Identify which cell holds the provided text, then report its (X, Y) central coordinate. 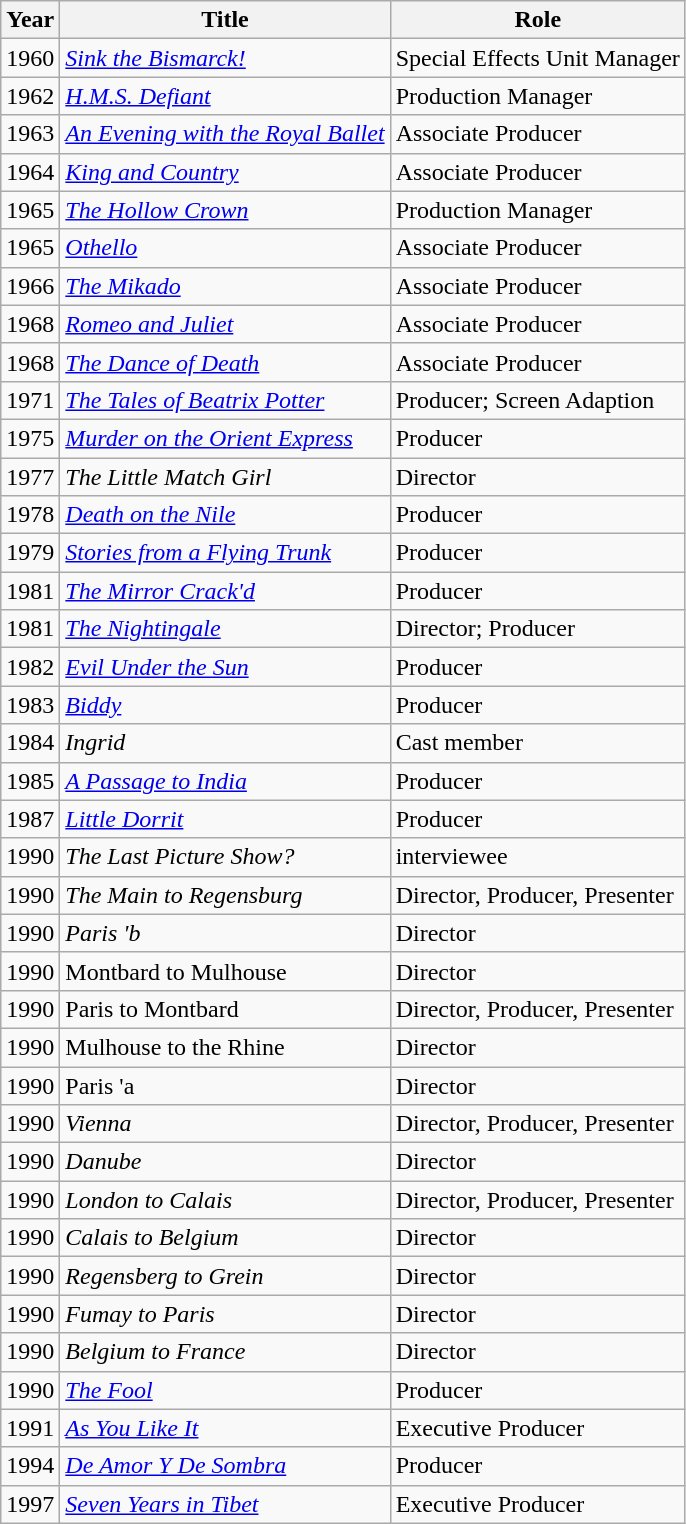
Seven Years in Tibet (225, 1504)
Producer; Screen Adaption (538, 400)
The Last Picture Show? (225, 857)
Calais to Belgium (225, 1238)
The Mikado (225, 286)
The Hollow Crown (225, 210)
Special Effects Unit Manager (538, 58)
Danube (225, 1162)
1971 (30, 400)
1997 (30, 1504)
Paris 'b (225, 933)
Romeo and Juliet (225, 324)
1963 (30, 134)
Paris to Montbard (225, 1009)
1962 (30, 96)
Othello (225, 248)
Vienna (225, 1124)
Paris 'a (225, 1085)
interviewee (538, 857)
1983 (30, 705)
Fumay to Paris (225, 1314)
Biddy (225, 705)
The Tales of Beatrix Potter (225, 400)
Mulhouse to the Rhine (225, 1047)
1985 (30, 781)
Regensberg to Grein (225, 1276)
Role (538, 20)
De Amor Y De Sombra (225, 1466)
Little Dorrit (225, 819)
1966 (30, 286)
Sink the Bismarck! (225, 58)
The Mirror Crack'd (225, 591)
Evil Under the Sun (225, 667)
The Little Match Girl (225, 477)
1979 (30, 553)
1964 (30, 172)
Belgium to France (225, 1352)
The Main to Regensburg (225, 895)
London to Calais (225, 1200)
1960 (30, 58)
1982 (30, 667)
1984 (30, 743)
1978 (30, 515)
1991 (30, 1428)
Cast member (538, 743)
Year (30, 20)
Montbard to Mulhouse (225, 971)
1987 (30, 819)
The Dance of Death (225, 362)
As You Like It (225, 1428)
Director; Producer (538, 629)
1994 (30, 1466)
The Nightingale (225, 629)
1977 (30, 477)
Stories from a Flying Trunk (225, 553)
Death on the Nile (225, 515)
A Passage to India (225, 781)
Title (225, 20)
An Evening with the Royal Ballet (225, 134)
Ingrid (225, 743)
H.M.S. Defiant (225, 96)
1975 (30, 438)
King and Country (225, 172)
Murder on the Orient Express (225, 438)
The Fool (225, 1390)
